Search for the cell housing the specified text and yield its [x, y] center coordinate. 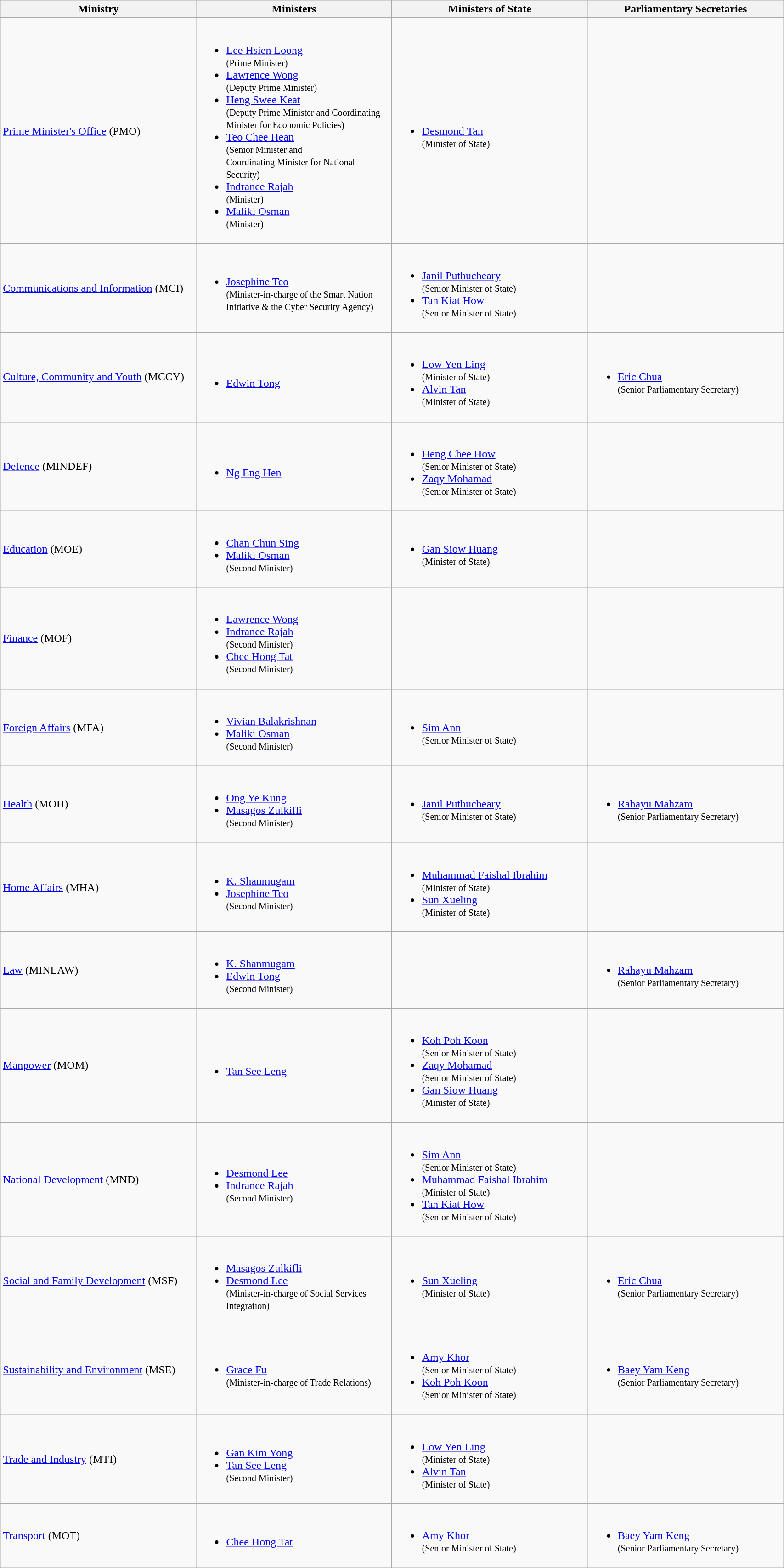
Health (MOH) [98, 804]
K. ShanmugamEdwin Tong(Second Minister) [294, 970]
Tan See Leng [294, 1065]
Amy Khor(Senior Minister of State) [490, 1536]
Desmond Tan(Minister of State) [490, 130]
Sim Ann(Senior Minister of State) [490, 728]
Trade and Industry (MTI) [98, 1459]
Vivian BalakrishnanMaliki Osman(Second Minister) [294, 728]
Home Affairs (MHA) [98, 887]
Ministers of State [490, 9]
Muhammad Faishal Ibrahim(Minister of State)Sun Xueling(Minister of State) [490, 887]
Sustainability and Environment (MSE) [98, 1370]
Grace Fu(Minister-in-charge of Trade Relations) [294, 1370]
Chan Chun SingMaliki Osman(Second Minister) [294, 549]
Prime Minister's Office (PMO) [98, 130]
Sun Xueling(Minister of State) [490, 1281]
Education (MOE) [98, 549]
Law (MINLAW) [98, 970]
Defence (MINDEF) [98, 466]
Lawrence WongIndranee Rajah(Second Minister)Chee Hong Tat (Second Minister) [294, 638]
Gan Siow Huang(Minister of State) [490, 549]
Gan Kim YongTan See Leng(Second Minister) [294, 1459]
Social and Family Development (MSF) [98, 1281]
Josephine Teo (Minister-in-charge of the Smart Nation Initiative & the Cyber Security Agency) [294, 288]
Parliamentary Secretaries [685, 9]
Chee Hong Tat [294, 1536]
Culture, Community and Youth (MCCY) [98, 377]
Ministers [294, 9]
Edwin Tong [294, 377]
National Development (MND) [98, 1179]
Masagos ZulkifliDesmond Lee(Minister-in-charge of Social Services Integration) [294, 1281]
Amy Khor(Senior Minister of State)Koh Poh Koon(Senior Minister of State) [490, 1370]
Communications and Information (MCI) [98, 288]
Janil Puthucheary(Senior Minister of State)Tan Kiat How(Senior Minister of State) [490, 288]
Ong Ye KungMasagos Zulkifli(Second Minister) [294, 804]
Desmond LeeIndranee Rajah(Second Minister) [294, 1179]
Sim Ann(Senior Minister of State)Muhammad Faishal Ibrahim(Minister of State)Tan Kiat How(Senior Minister of State) [490, 1179]
Foreign Affairs (MFA) [98, 728]
Janil Puthucheary(Senior Minister of State) [490, 804]
Finance (MOF) [98, 638]
Heng Chee How(Senior Minister of State)Zaqy Mohamad(Senior Minister of State) [490, 466]
Ng Eng Hen [294, 466]
Koh Poh Koon(Senior Minister of State)Zaqy Mohamad(Senior Minister of State)Gan Siow Huang(Minister of State) [490, 1065]
Manpower (MOM) [98, 1065]
K. ShanmugamJosephine Teo(Second Minister) [294, 887]
Transport (MOT) [98, 1536]
Ministry [98, 9]
